From the cell containing the given text, extract its center point as (X, Y) coordinate. 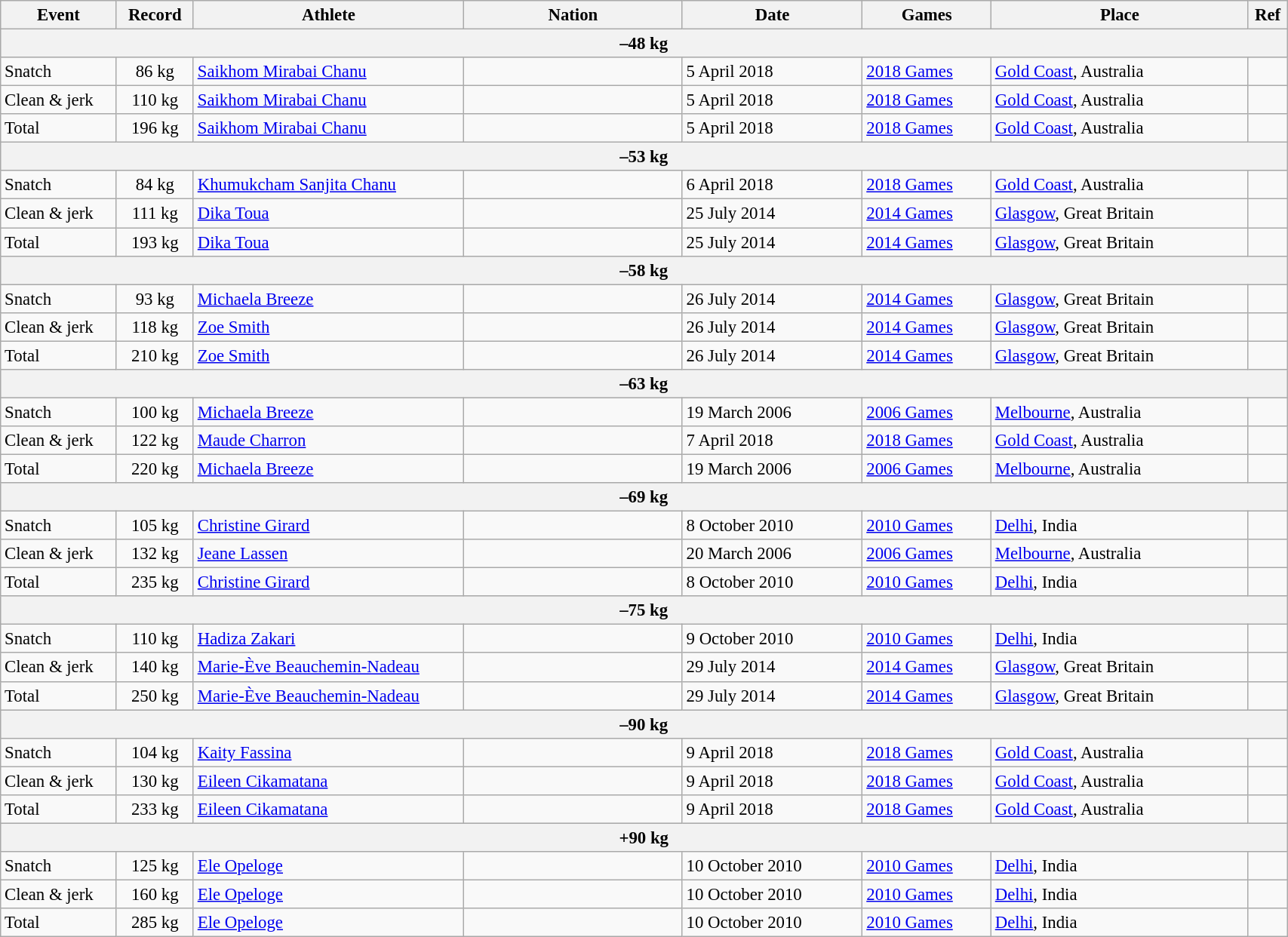
105 kg (155, 526)
100 kg (155, 412)
–90 kg (644, 724)
–53 kg (644, 157)
6 April 2018 (773, 185)
220 kg (155, 468)
250 kg (155, 696)
Ref (1268, 15)
Nation (573, 15)
Athlete (328, 15)
196 kg (155, 128)
193 kg (155, 242)
+90 kg (644, 837)
Kaity Fassina (328, 752)
210 kg (155, 355)
93 kg (155, 299)
–75 kg (644, 610)
160 kg (155, 894)
122 kg (155, 441)
235 kg (155, 582)
125 kg (155, 866)
104 kg (155, 752)
132 kg (155, 554)
20 March 2006 (773, 554)
140 kg (155, 668)
–48 kg (644, 44)
130 kg (155, 781)
233 kg (155, 810)
Event (59, 15)
9 October 2010 (773, 639)
7 April 2018 (773, 441)
Khumukcham Sanjita Chanu (328, 185)
Date (773, 15)
Hadiza Zakari (328, 639)
118 kg (155, 327)
111 kg (155, 214)
Maude Charron (328, 441)
–63 kg (644, 384)
Record (155, 15)
86 kg (155, 72)
84 kg (155, 185)
–69 kg (644, 497)
–58 kg (644, 270)
Place (1120, 15)
Games (927, 15)
285 kg (155, 923)
Jeane Lassen (328, 554)
